Capture the cell that displays the provided text and extract its [x, y] central coordinate. 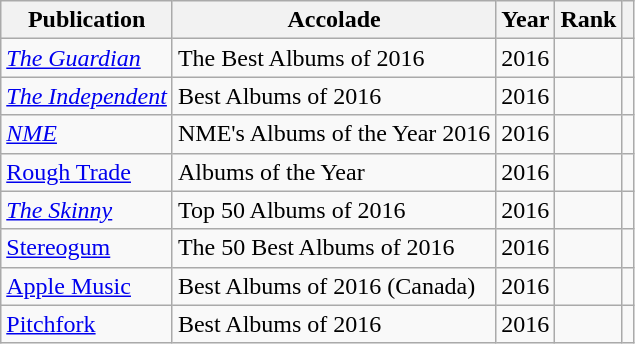
Best Albums of 2016 (Canada) [334, 286]
Publication [87, 20]
The Independent [87, 96]
NME's Albums of the Year 2016 [334, 134]
The Best Albums of 2016 [334, 58]
Year [526, 20]
Accolade [334, 20]
Apple Music [87, 286]
The Skinny [87, 210]
Rough Trade [87, 172]
Pitchfork [87, 324]
The Guardian [87, 58]
Stereogum [87, 248]
Top 50 Albums of 2016 [334, 210]
Rank [588, 20]
NME [87, 134]
Albums of the Year [334, 172]
The 50 Best Albums of 2016 [334, 248]
